Search for the cell housing the specified text and yield its [x, y] center coordinate. 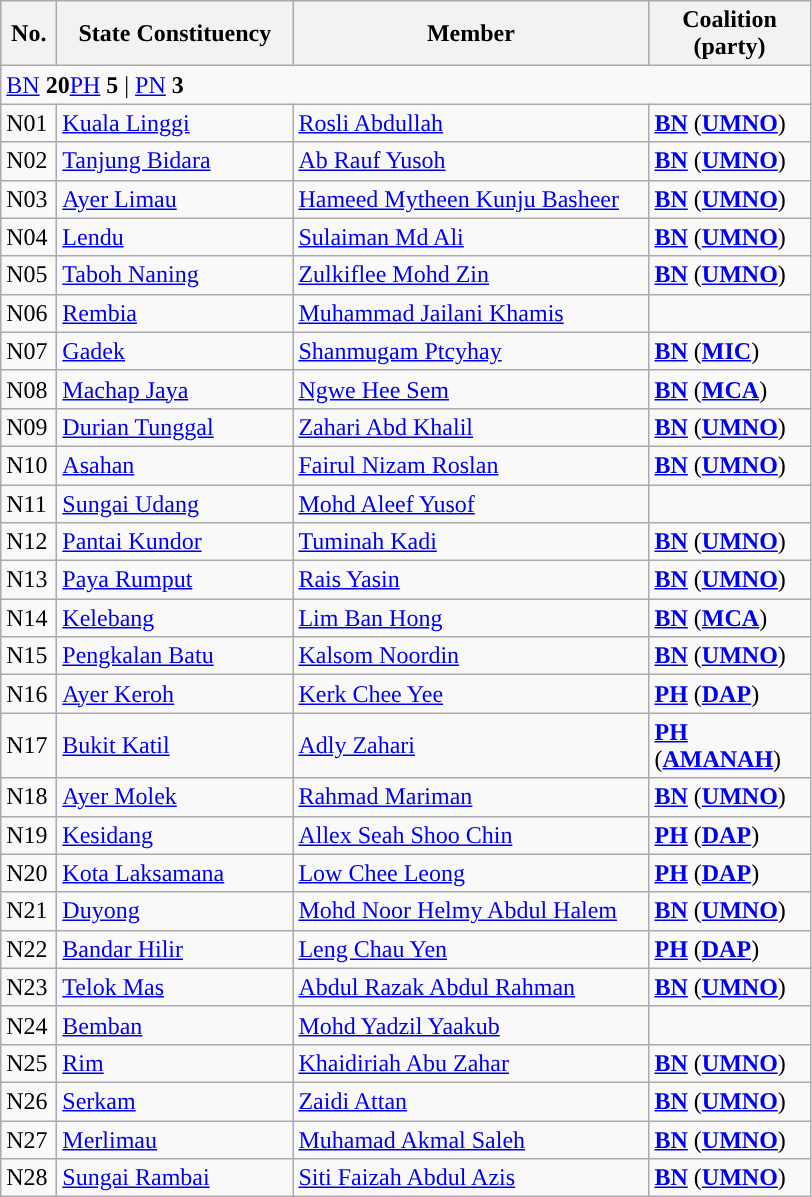
Kerk Chee Yee [471, 694]
Muhamad Akmal Saleh [471, 1139]
Sungai Udang [175, 503]
Adly Zahari [471, 746]
Low Chee Leong [471, 873]
N24 [29, 1025]
No. [29, 34]
N16 [29, 694]
N10 [29, 465]
Telok Mas [175, 987]
Hameed Mytheen Kunju Basheer [471, 199]
N21 [29, 911]
Kuala Linggi [175, 123]
Zaidi Attan [471, 1101]
Lendu [175, 237]
State Constituency [175, 34]
Sungai Rambai [175, 1178]
Rembia [175, 313]
Kota Laksamana [175, 873]
Durian Tunggal [175, 427]
Lim Ban Hong [471, 618]
Serkam [175, 1101]
N20 [29, 873]
N01 [29, 123]
Rosli Abdullah [471, 123]
N11 [29, 503]
Ayer Keroh [175, 694]
Bemban [175, 1025]
Bandar Hilir [175, 949]
PH (AMANAH) [730, 746]
BN (MIC) [730, 351]
N27 [29, 1139]
N08 [29, 389]
N15 [29, 656]
Asahan [175, 465]
N05 [29, 275]
N04 [29, 237]
Rim [175, 1063]
Paya Rumput [175, 580]
Pantai Kundor [175, 542]
Sulaiman Md Ali [471, 237]
Kelebang [175, 618]
N25 [29, 1063]
Kesidang [175, 835]
Ayer Limau [175, 199]
Mohd Yadzil Yaakub [471, 1025]
N22 [29, 949]
N19 [29, 835]
N17 [29, 746]
Zahari Abd Khalil [471, 427]
N07 [29, 351]
BN 20PH 5 | PN 3 [406, 85]
Khaidiriah Abu Zahar [471, 1063]
Siti Faizah Abdul Azis [471, 1178]
N14 [29, 618]
Machap Jaya [175, 389]
Abdul Razak Abdul Rahman [471, 987]
Mohd Aleef Yusof [471, 503]
Gadek [175, 351]
N13 [29, 580]
Taboh Naning [175, 275]
Tanjung Bidara [175, 161]
Mohd Noor Helmy Abdul Halem [471, 911]
Kalsom Noordin [471, 656]
Ngwe Hee Sem [471, 389]
N23 [29, 987]
Merlimau [175, 1139]
Duyong [175, 911]
Zulkiflee Mohd Zin [471, 275]
N28 [29, 1178]
Ab Rauf Yusoh [471, 161]
Pengkalan Batu [175, 656]
Fairul Nizam Roslan [471, 465]
N03 [29, 199]
Rahmad Mariman [471, 797]
Rais Yasin [471, 580]
Member [471, 34]
N06 [29, 313]
Leng Chau Yen [471, 949]
Muhammad Jailani Khamis [471, 313]
Ayer Molek [175, 797]
N18 [29, 797]
Coalition (party) [730, 34]
N09 [29, 427]
N02 [29, 161]
N12 [29, 542]
Shanmugam Ptcyhay [471, 351]
Tuminah Kadi [471, 542]
Allex Seah Shoo Chin [471, 835]
Bukit Katil [175, 746]
N26 [29, 1101]
